Detect which cell encompasses the target text, then output its (X, Y) center coordinate. 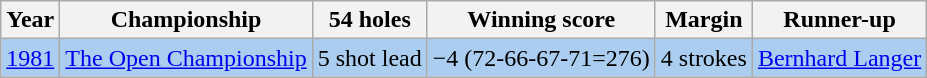
Bernhard Langer (839, 58)
Championship (186, 20)
Runner-up (839, 20)
Winning score (541, 20)
4 strokes (704, 58)
5 shot lead (370, 58)
The Open Championship (186, 58)
Margin (704, 20)
Year (30, 20)
54 holes (370, 20)
−4 (72-66-67-71=276) (541, 58)
1981 (30, 58)
